Scan for the cell matching the given text and deliver its [x, y] coordinate at center. 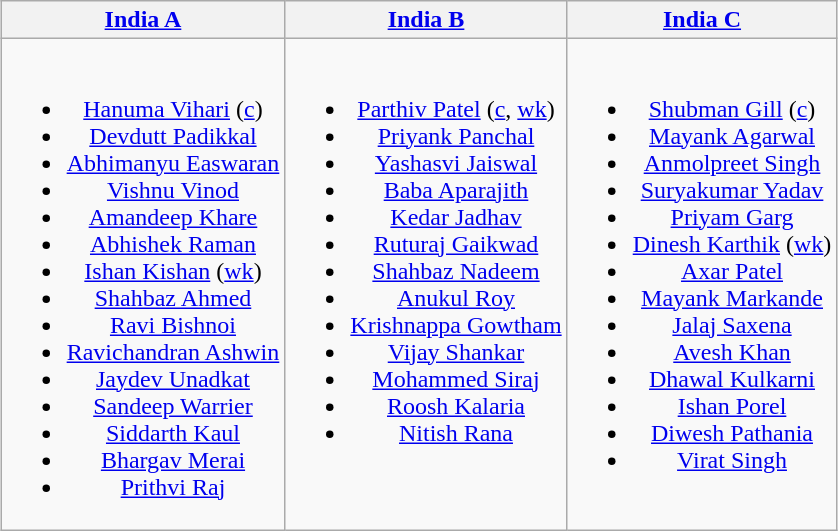
India C [702, 20]
India A [143, 20]
India B [426, 20]
